Scan for the cell matching the given text and deliver its (x, y) coordinate at center. 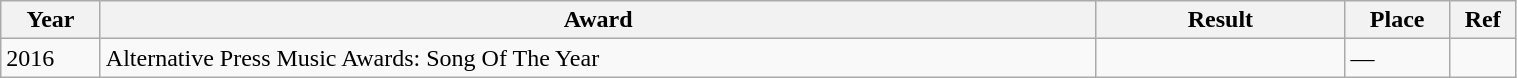
— (1398, 58)
Award (598, 20)
2016 (51, 58)
Alternative Press Music Awards: Song Of The Year (598, 58)
Result (1220, 20)
Ref (1482, 20)
Place (1398, 20)
Year (51, 20)
